Return the (X, Y) coordinate for the center point of the cell that contains the specified text.  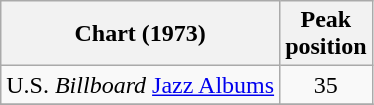
Peakposition (326, 34)
35 (326, 85)
Chart (1973) (140, 34)
U.S. Billboard Jazz Albums (140, 85)
